Capture the cell that displays the provided text and extract its [x, y] central coordinate. 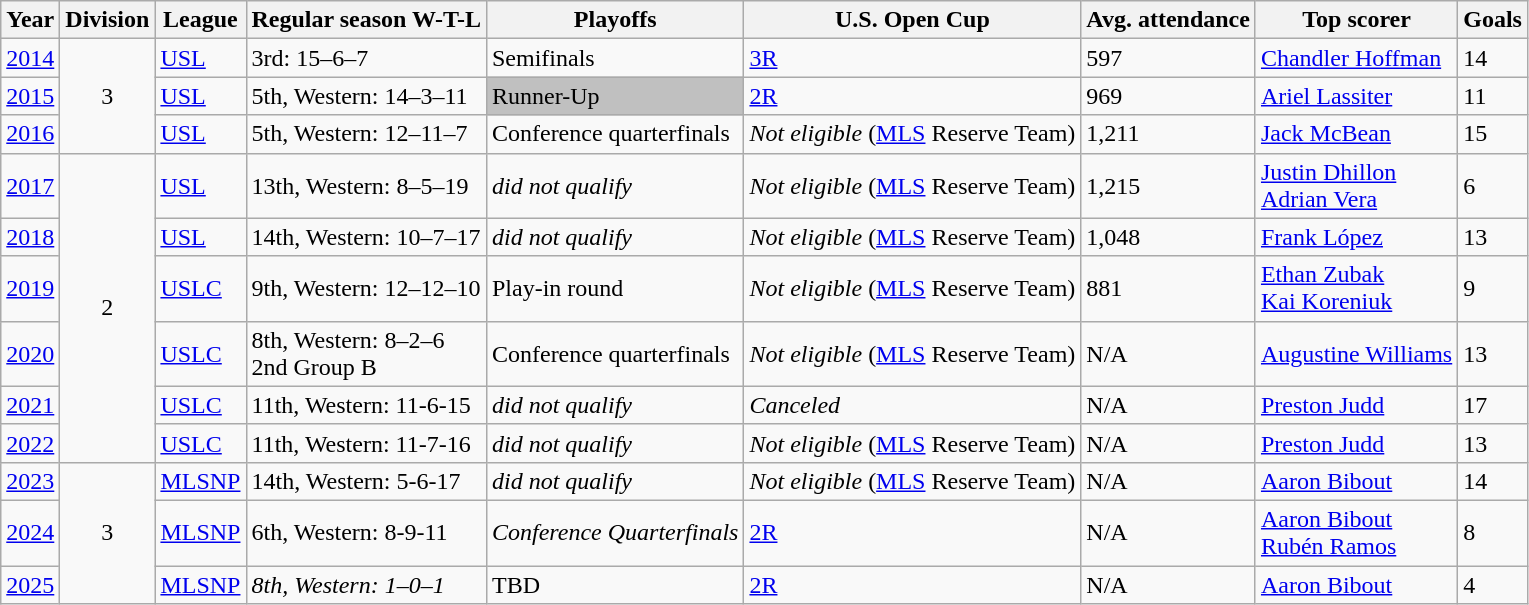
League [200, 20]
Jack McBean [1356, 134]
2020 [30, 354]
8th, Western: 1–0–1 [366, 585]
Chandler Hoffman [1356, 58]
2015 [30, 96]
Ethan Zubak Kai Koreniuk [1356, 288]
Runner-Up [614, 96]
2021 [30, 405]
11th, Western: 11-6-15 [366, 405]
11 [1493, 96]
5th, Western: 14–3–11 [366, 96]
2024 [30, 532]
881 [1168, 288]
2016 [30, 134]
Division [108, 20]
1,211 [1168, 134]
969 [1168, 96]
Justin Dhillon Adrian Vera [1356, 186]
2025 [30, 585]
9th, Western: 12–12–10 [366, 288]
8 [1493, 532]
3R [912, 58]
9 [1493, 288]
6th, Western: 8-9-11 [366, 532]
2014 [30, 58]
5th, Western: 12–11–7 [366, 134]
14th, Western: 5-6-17 [366, 481]
Playoffs [614, 20]
TBD [614, 585]
13th, Western: 8–5–19 [366, 186]
Augustine Williams [1356, 354]
15 [1493, 134]
Frank López [1356, 237]
2022 [30, 443]
14th, Western: 10–7–17 [366, 237]
Goals [1493, 20]
Year [30, 20]
4 [1493, 585]
1,048 [1168, 237]
2019 [30, 288]
Regular season W-T-L [366, 20]
6 [1493, 186]
Ariel Lassiter [1356, 96]
2017 [30, 186]
597 [1168, 58]
2018 [30, 237]
11th, Western: 11-7-16 [366, 443]
Conference Quarterfinals [614, 532]
1,215 [1168, 186]
Top scorer [1356, 20]
U.S. Open Cup [912, 20]
17 [1493, 405]
Play-in round [614, 288]
2 [108, 308]
8th, Western: 8–2–62nd Group B [366, 354]
3rd: 15–6–7 [366, 58]
2023 [30, 481]
Avg. attendance [1168, 20]
Canceled [912, 405]
Aaron Bibout Rubén Ramos [1356, 532]
Semifinals [614, 58]
